From the cell containing the given text, extract its center point as [x, y] coordinate. 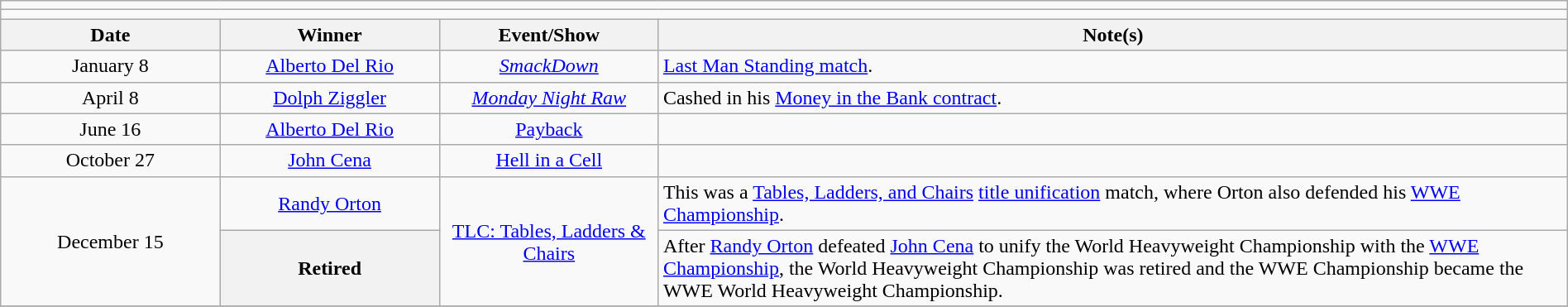
TLC: Tables, Ladders & Chairs [549, 242]
April 8 [111, 98]
Monday Night Raw [549, 98]
Note(s) [1113, 35]
Last Man Standing match. [1113, 66]
John Cena [329, 161]
This was a Tables, Ladders, and Chairs title unification match, where Orton also defended his WWE Championship. [1113, 204]
Dolph Ziggler [329, 98]
Event/Show [549, 35]
June 16 [111, 129]
Payback [549, 129]
October 27 [111, 161]
Winner [329, 35]
SmackDown [549, 66]
January 8 [111, 66]
Retired [329, 268]
Date [111, 35]
Randy Orton [329, 204]
Cashed in his Money in the Bank contract. [1113, 98]
December 15 [111, 242]
Hell in a Cell [549, 161]
